Search for the cell housing the specified text and yield its (X, Y) center coordinate. 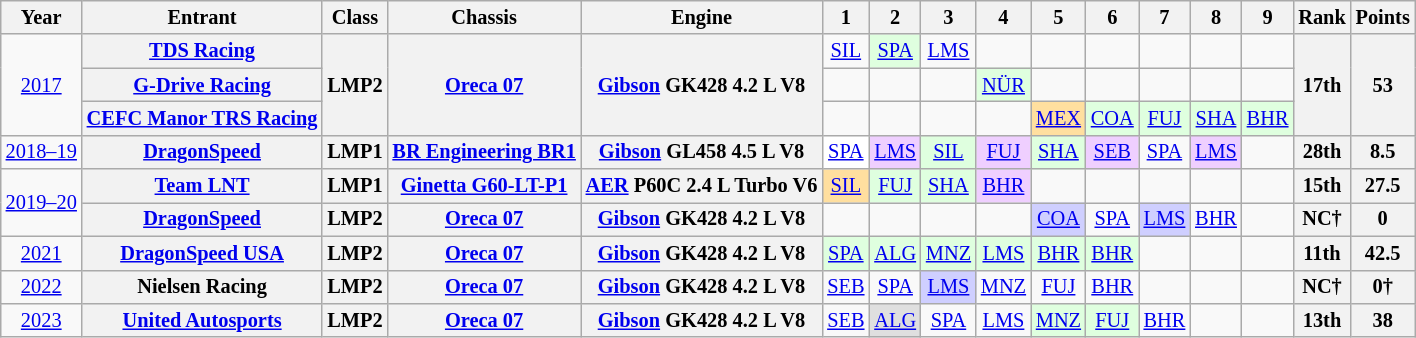
G-Drive Racing (202, 85)
DragonSpeed USA (202, 253)
Entrant (202, 17)
1 (846, 17)
Class (354, 17)
2021 (42, 253)
2 (895, 17)
38 (1383, 320)
Nielsen Racing (202, 287)
2023 (42, 320)
0† (1383, 287)
BR Engineering BR1 (484, 152)
28th (1322, 152)
2017 (42, 84)
13th (1322, 320)
MEX (1058, 118)
8 (1216, 17)
AER P60C 2.4 L Turbo V6 (702, 186)
42.5 (1383, 253)
15th (1322, 186)
Rank (1322, 17)
4 (1004, 17)
11th (1322, 253)
Engine (702, 17)
United Autosports (202, 320)
CEFC Manor TRS Racing (202, 118)
2022 (42, 287)
3 (948, 17)
NÜR (1004, 85)
Year (42, 17)
Team LNT (202, 186)
53 (1383, 84)
2019–20 (42, 202)
TDS Racing (202, 51)
5 (1058, 17)
8.5 (1383, 152)
Gibson GL458 4.5 L V8 (702, 152)
Ginetta G60-LT-P1 (484, 186)
27.5 (1383, 186)
Chassis (484, 17)
Points (1383, 17)
17th (1322, 84)
0 (1383, 219)
7 (1165, 17)
6 (1112, 17)
9 (1268, 17)
2018–19 (42, 152)
